Scan for the cell matching the given text and deliver its (X, Y) coordinate at center. 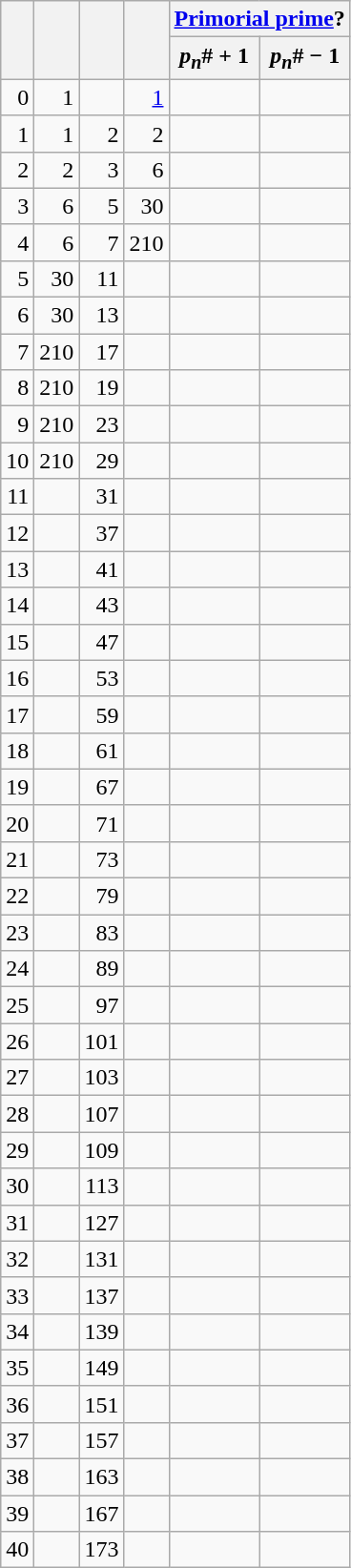
163 (101, 1477)
Primorial prime? (259, 19)
0 (17, 97)
26 (17, 1042)
20 (17, 823)
32 (17, 1259)
9 (17, 424)
107 (101, 1114)
24 (17, 969)
10 (17, 461)
39 (17, 1514)
28 (17, 1114)
38 (17, 1477)
pn# + 1 (214, 58)
41 (101, 569)
35 (17, 1368)
103 (101, 1078)
47 (101, 642)
83 (101, 933)
15 (17, 642)
25 (17, 1005)
101 (101, 1042)
12 (17, 533)
79 (101, 897)
36 (17, 1404)
97 (101, 1005)
71 (101, 823)
139 (101, 1331)
157 (101, 1440)
127 (101, 1223)
167 (101, 1514)
173 (101, 1550)
61 (101, 751)
8 (17, 388)
53 (101, 678)
151 (101, 1404)
34 (17, 1331)
131 (101, 1259)
149 (101, 1368)
14 (17, 606)
21 (17, 859)
4 (17, 242)
18 (17, 751)
59 (101, 714)
27 (17, 1078)
89 (101, 969)
pn# − 1 (305, 58)
40 (17, 1550)
113 (101, 1186)
109 (101, 1150)
16 (17, 678)
22 (17, 897)
137 (101, 1295)
73 (101, 859)
33 (17, 1295)
67 (101, 787)
43 (101, 606)
